Scan for the cell matching the given text and deliver its [x, y] coordinate at center. 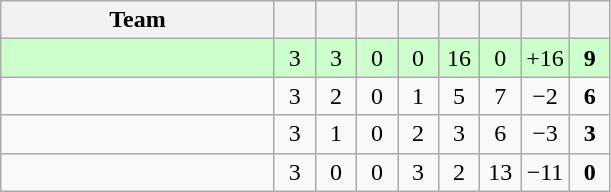
−11 [546, 172]
7 [500, 96]
13 [500, 172]
16 [460, 58]
Team [138, 20]
−2 [546, 96]
+16 [546, 58]
5 [460, 96]
−3 [546, 134]
9 [590, 58]
